Scan for the cell matching the given text and deliver its (X, Y) coordinate at center. 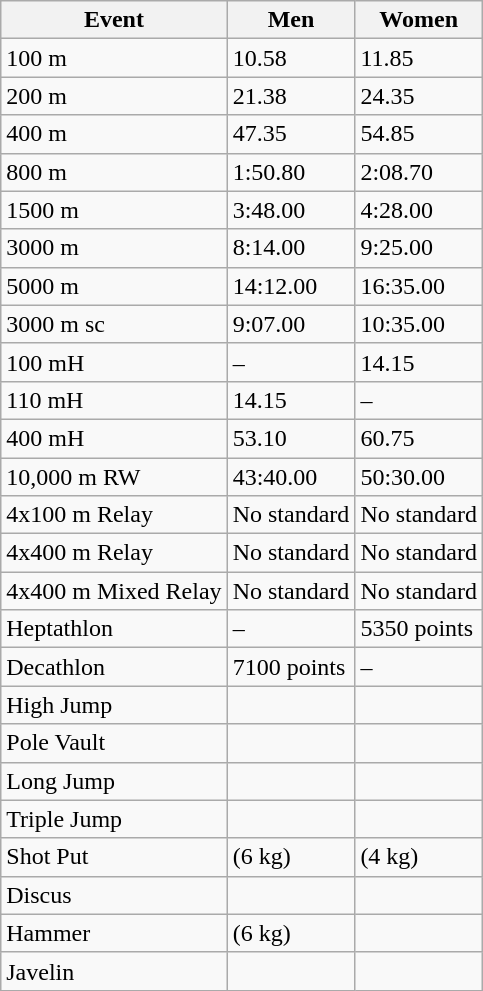
50:30.00 (419, 477)
800 m (114, 172)
Long Jump (114, 781)
Event (114, 20)
9:07.00 (291, 324)
7100 points (291, 667)
2:08.70 (419, 172)
Men (291, 20)
Discus (114, 895)
24.35 (419, 96)
Pole Vault (114, 743)
1:50.80 (291, 172)
High Jump (114, 705)
9:25.00 (419, 248)
200 m (114, 96)
4x100 m Relay (114, 515)
21.38 (291, 96)
100 m (114, 58)
8:14.00 (291, 248)
Shot Put (114, 857)
43:40.00 (291, 477)
4x400 m Relay (114, 553)
5350 points (419, 629)
(4 kg) (419, 857)
4x400 m Mixed Relay (114, 591)
54.85 (419, 134)
5000 m (114, 286)
Decathlon (114, 667)
10,000 m RW (114, 477)
10.58 (291, 58)
11.85 (419, 58)
Women (419, 20)
400 mH (114, 438)
47.35 (291, 134)
53.10 (291, 438)
Hammer (114, 933)
110 mH (114, 400)
400 m (114, 134)
3000 m (114, 248)
Triple Jump (114, 819)
10:35.00 (419, 324)
3:48.00 (291, 210)
16:35.00 (419, 286)
14:12.00 (291, 286)
1500 m (114, 210)
Heptathlon (114, 629)
100 mH (114, 362)
4:28.00 (419, 210)
60.75 (419, 438)
Javelin (114, 971)
3000 m sc (114, 324)
